Find where the given text appears and provide that cell's center as [x, y] coordinate. 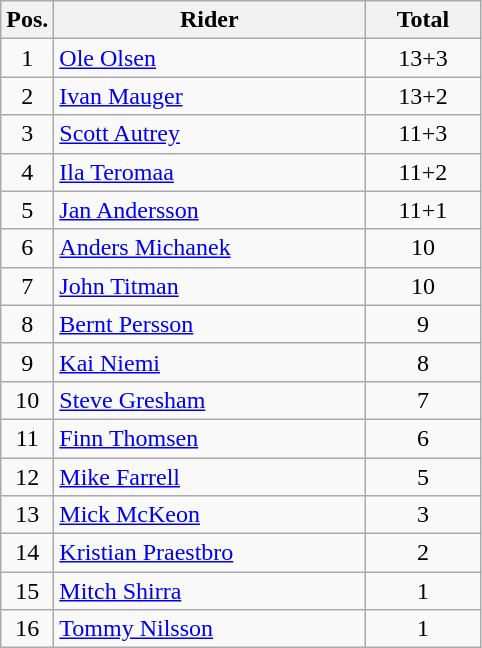
4 [28, 172]
11+1 [423, 210]
Tommy Nilsson [210, 629]
Ila Teromaa [210, 172]
13 [28, 515]
Ivan Mauger [210, 96]
John Titman [210, 286]
Steve Gresham [210, 400]
12 [28, 477]
16 [28, 629]
Mick McKeon [210, 515]
13+3 [423, 58]
Total [423, 20]
11+2 [423, 172]
11 [28, 438]
14 [28, 553]
Bernt Persson [210, 324]
Scott Autrey [210, 134]
Jan Andersson [210, 210]
Mike Farrell [210, 477]
Pos. [28, 20]
15 [28, 591]
Ole Olsen [210, 58]
Kristian Praestbro [210, 553]
13+2 [423, 96]
Anders Michanek [210, 248]
11+3 [423, 134]
Mitch Shirra [210, 591]
Kai Niemi [210, 362]
Finn Thomsen [210, 438]
Rider [210, 20]
